Capture the cell that displays the provided text and extract its (x, y) central coordinate. 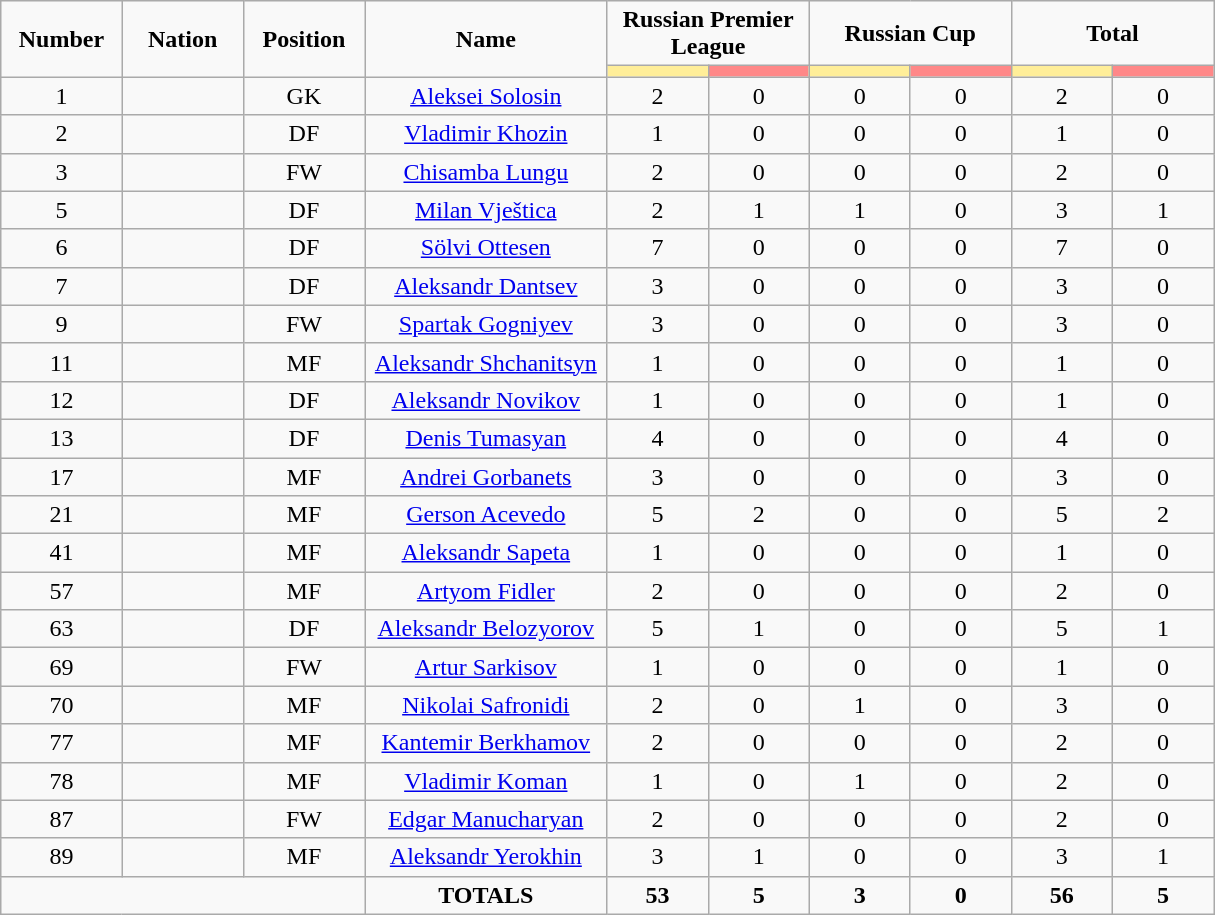
77 (62, 743)
Edgar Manucharyan (486, 819)
Russian Premier League (708, 34)
Milan Vještica (486, 210)
Denis Tumasyan (486, 438)
Nation (182, 39)
6 (62, 248)
Kantemir Berkhamov (486, 743)
GK (304, 96)
Aleksandr Yerokhin (486, 857)
Total (1112, 34)
Gerson Acevedo (486, 515)
Aleksandr Sapeta (486, 553)
Russian Cup (910, 34)
Aleksei Solosin (486, 96)
Spartak Gogniyev (486, 324)
TOTALS (486, 895)
Number (62, 39)
41 (62, 553)
Vladimir Koman (486, 781)
Artur Sarkisov (486, 667)
87 (62, 819)
9 (62, 324)
57 (62, 591)
12 (62, 400)
69 (62, 667)
13 (62, 438)
Chisamba Lungu (486, 172)
Nikolai Safronidi (486, 705)
Name (486, 39)
Sölvi Ottesen (486, 248)
Aleksandr Dantsev (486, 286)
Aleksandr Shchanitsyn (486, 362)
Aleksandr Belozyorov (486, 629)
Artyom Fidler (486, 591)
63 (62, 629)
89 (62, 857)
Position (304, 39)
11 (62, 362)
17 (62, 477)
Andrei Gorbanets (486, 477)
78 (62, 781)
Vladimir Khozin (486, 134)
Aleksandr Novikov (486, 400)
53 (658, 895)
56 (1062, 895)
70 (62, 705)
21 (62, 515)
